For the text-containing cell, return its midpoint in [X, Y] coordinate format. 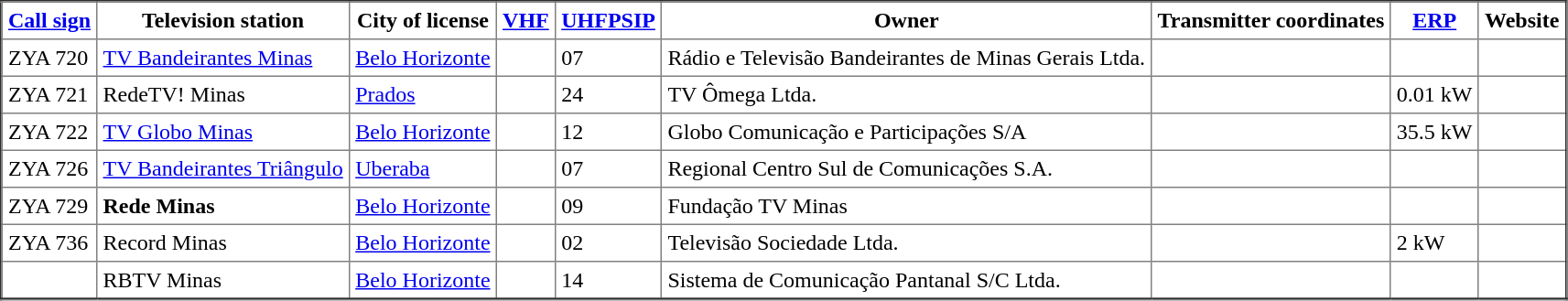
Transmitter coordinates [1271, 20]
Regional Centro Sul de Comunicações S.A. [906, 168]
ZYA 722 [49, 132]
Televisão Sociedade Ltda. [906, 242]
Call sign [49, 20]
TV Bandeirantes Minas [223, 58]
0.01 kW [1434, 94]
TV Bandeirantes Triângulo [223, 168]
ZYA 720 [49, 58]
ZYA 736 [49, 242]
Fundação TV Minas [906, 206]
UHFPSIP [608, 20]
Rádio e Televisão Bandeirantes de Minas Gerais Ltda. [906, 58]
02 [608, 242]
ZYA 721 [49, 94]
09 [608, 206]
35.5 kW [1434, 132]
12 [608, 132]
TV Ômega Ltda. [906, 94]
ZYA 729 [49, 206]
ZYA 726 [49, 168]
VHF [525, 20]
2 kW [1434, 242]
RBTV Minas [223, 280]
Sistema de Comunicação Pantanal S/C Ltda. [906, 280]
RedeTV! Minas [223, 94]
Television station [223, 20]
Prados [423, 94]
Rede Minas [223, 206]
Owner [906, 20]
Uberaba [423, 168]
Record Minas [223, 242]
24 [608, 94]
ERP [1434, 20]
Globo Comunicação e Participações S/A [906, 132]
Website [1522, 20]
14 [608, 280]
City of license [423, 20]
TV Globo Minas [223, 132]
